Find where the given text appears and provide that cell's center as (X, Y) coordinate. 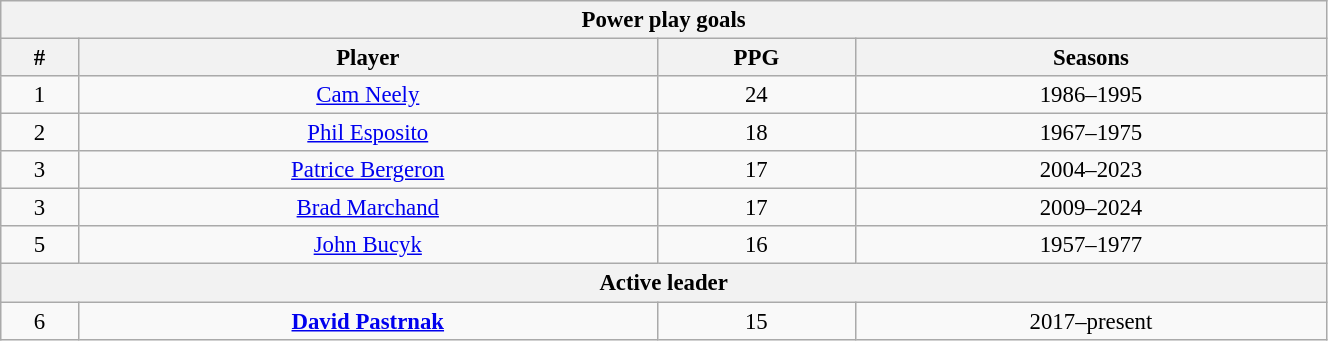
Seasons (1090, 58)
John Bucyk (368, 245)
Player (368, 58)
1967–1975 (1090, 133)
2009–2024 (1090, 208)
15 (756, 321)
2017–present (1090, 321)
2004–2023 (1090, 170)
Phil Esposito (368, 133)
Active leader (664, 283)
1957–1977 (1090, 245)
David Pastrnak (368, 321)
# (40, 58)
Power play goals (664, 20)
2 (40, 133)
24 (756, 95)
Brad Marchand (368, 208)
16 (756, 245)
5 (40, 245)
6 (40, 321)
PPG (756, 58)
18 (756, 133)
1 (40, 95)
Cam Neely (368, 95)
Patrice Bergeron (368, 170)
1986–1995 (1090, 95)
